Return (x, y) of the center of cell containing provided text 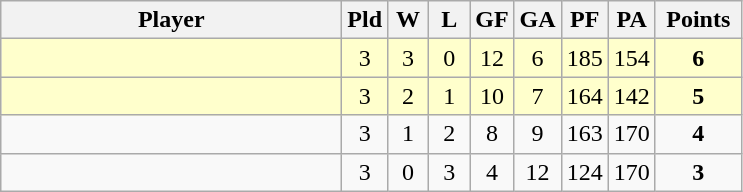
PF (584, 20)
10 (492, 96)
Pld (365, 20)
164 (584, 96)
GF (492, 20)
9 (538, 134)
GA (538, 20)
8 (492, 134)
W (408, 20)
163 (584, 134)
185 (584, 58)
5 (698, 96)
142 (632, 96)
PA (632, 20)
7 (538, 96)
154 (632, 58)
Player (172, 20)
124 (584, 172)
L (450, 20)
Points (698, 20)
